Determine the (X, Y) coordinate at the center of the cell enclosing the given text.  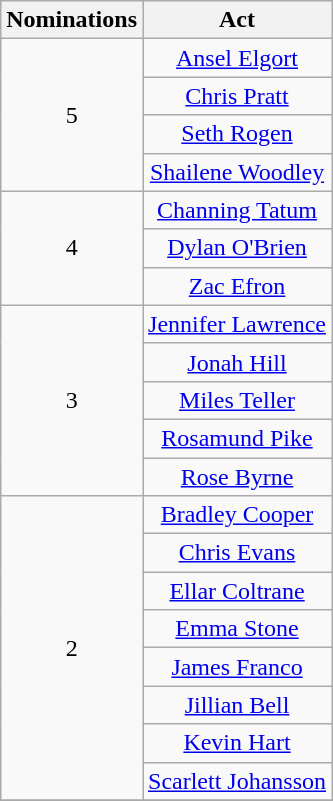
5 (72, 115)
4 (72, 248)
Ellar Coltrane (236, 591)
Nominations (72, 20)
Scarlett Johansson (236, 781)
Seth Rogen (236, 134)
Jonah Hill (236, 362)
Rosamund Pike (236, 438)
Channing Tatum (236, 210)
Shailene Woodley (236, 172)
Rose Byrne (236, 477)
James Franco (236, 667)
Miles Teller (236, 400)
2 (72, 648)
Chris Evans (236, 553)
Kevin Hart (236, 743)
Bradley Cooper (236, 515)
Chris Pratt (236, 96)
Emma Stone (236, 629)
Jennifer Lawrence (236, 324)
3 (72, 400)
Act (236, 20)
Ansel Elgort (236, 58)
Dylan O'Brien (236, 248)
Jillian Bell (236, 705)
Zac Efron (236, 286)
